Pinpoint the cell where the given text exists, returning its [x, y] midpoint coordinate. 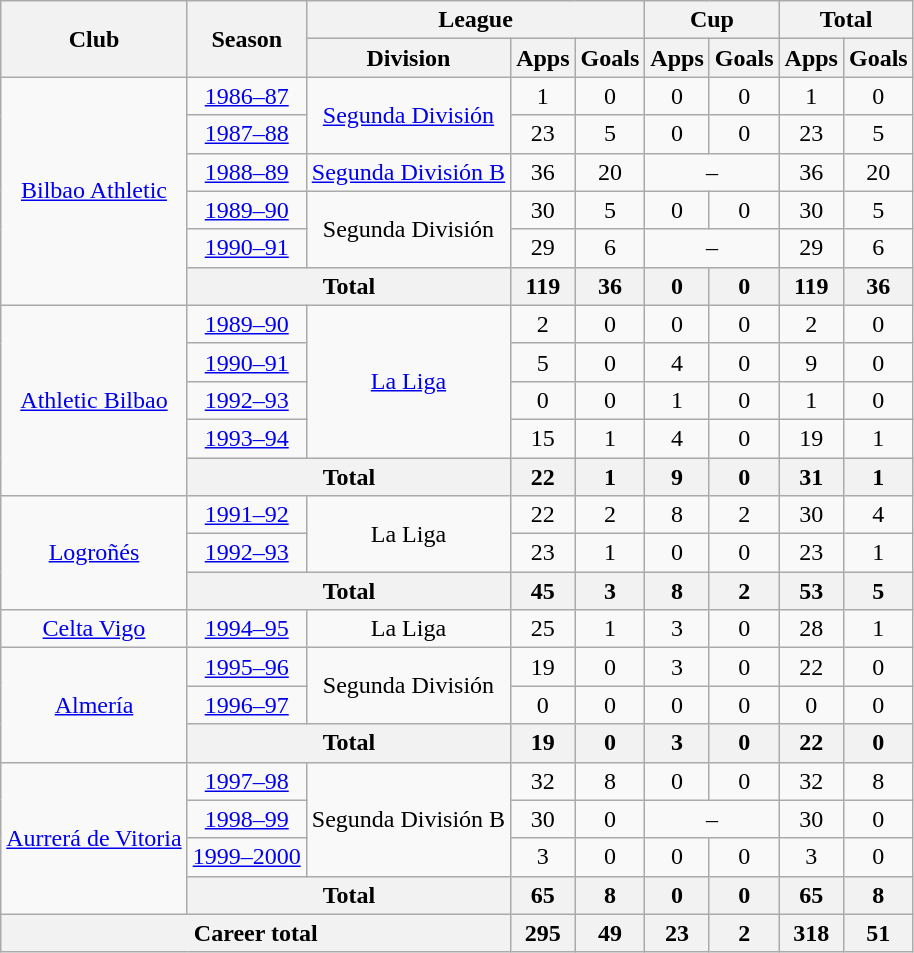
League [476, 20]
1997–98 [246, 781]
Career total [256, 933]
1998–99 [246, 819]
1995–96 [246, 667]
45 [543, 591]
Athletic Bilbao [94, 400]
1999–2000 [246, 857]
Club [94, 39]
318 [811, 933]
31 [811, 477]
51 [878, 933]
53 [811, 591]
1996–97 [246, 705]
Aurrerá de Vitoria [94, 838]
1988–89 [246, 172]
Season [246, 39]
49 [610, 933]
Logroñés [94, 553]
Celta Vigo [94, 629]
1994–95 [246, 629]
Division [408, 58]
1986–87 [246, 96]
28 [811, 629]
1991–92 [246, 515]
25 [543, 629]
Bilbao Athletic [94, 191]
Cup [712, 20]
Almería [94, 705]
1987–88 [246, 134]
15 [543, 438]
1993–94 [246, 438]
295 [543, 933]
